Pinpoint the cell where the given text exists, returning its [X, Y] midpoint coordinate. 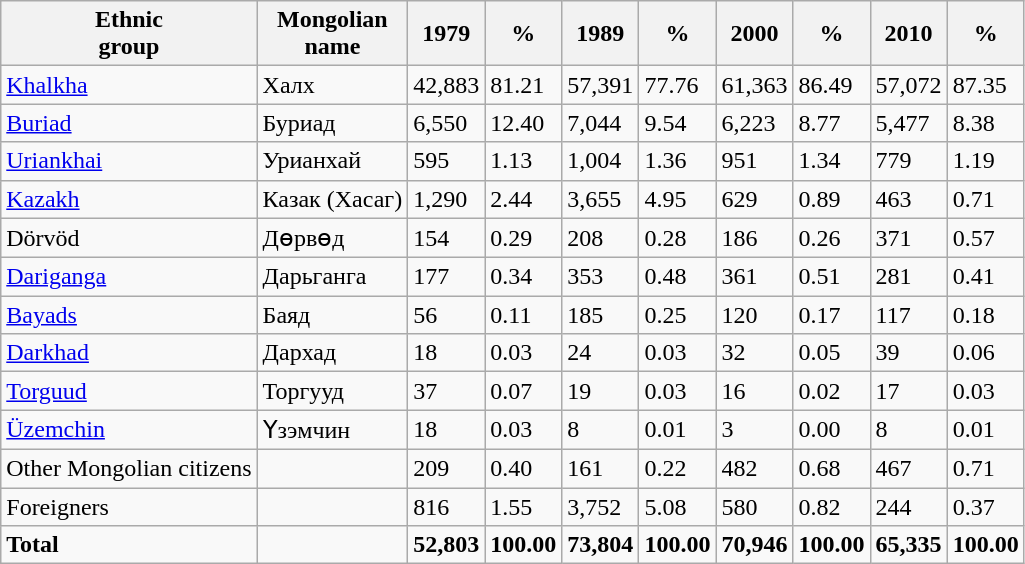
595 [446, 161]
Халх [332, 85]
2010 [908, 34]
Other Mongolian citizens [129, 468]
1979 [446, 34]
86.49 [832, 85]
0.29 [524, 238]
0.57 [986, 238]
Darkhad [129, 353]
0.17 [832, 315]
361 [754, 277]
Ethnicgroup [129, 34]
81.21 [524, 85]
Khalkha [129, 85]
208 [600, 238]
0.02 [832, 391]
629 [754, 199]
186 [754, 238]
Total [129, 545]
3,655 [600, 199]
6,550 [446, 123]
281 [908, 277]
816 [446, 507]
24 [600, 353]
4.95 [678, 199]
5,477 [908, 123]
0.25 [678, 315]
Bayads [129, 315]
57,391 [600, 85]
2000 [754, 34]
87.35 [986, 85]
Buriad [129, 123]
0.34 [524, 277]
39 [908, 353]
120 [754, 315]
1,290 [446, 199]
209 [446, 468]
0.37 [986, 507]
371 [908, 238]
52,803 [446, 545]
0.06 [986, 353]
0.18 [986, 315]
Казак (Хасаг) [332, 199]
Foreigners [129, 507]
580 [754, 507]
951 [754, 161]
244 [908, 507]
9.54 [678, 123]
77.76 [678, 85]
Torguud [129, 391]
1.34 [832, 161]
185 [600, 315]
Урианхай [332, 161]
Dariganga [129, 277]
65,335 [908, 545]
1.55 [524, 507]
0.26 [832, 238]
0.82 [832, 507]
0.28 [678, 238]
Буриад [332, 123]
Kazakh [129, 199]
1.13 [524, 161]
61,363 [754, 85]
0.51 [832, 277]
154 [446, 238]
1,004 [600, 161]
Торгууд [332, 391]
16 [754, 391]
Uriankhai [129, 161]
1989 [600, 34]
482 [754, 468]
Üzemchin [129, 430]
Баяд [332, 315]
1.19 [986, 161]
0.41 [986, 277]
5.08 [678, 507]
3 [754, 430]
8.38 [986, 123]
0.00 [832, 430]
70,946 [754, 545]
17 [908, 391]
57,072 [908, 85]
0.48 [678, 277]
2.44 [524, 199]
Үзэмчин [332, 430]
0.07 [524, 391]
0.89 [832, 199]
0.22 [678, 468]
0.68 [832, 468]
6,223 [754, 123]
42,883 [446, 85]
12.40 [524, 123]
56 [446, 315]
Mongolianname [332, 34]
19 [600, 391]
37 [446, 391]
1.36 [678, 161]
0.40 [524, 468]
177 [446, 277]
0.11 [524, 315]
117 [908, 315]
Дөрвөд [332, 238]
Dörvöd [129, 238]
8.77 [832, 123]
0.05 [832, 353]
463 [908, 199]
73,804 [600, 545]
32 [754, 353]
353 [600, 277]
467 [908, 468]
Дарьганга [332, 277]
3,752 [600, 507]
161 [600, 468]
779 [908, 161]
7,044 [600, 123]
Дархад [332, 353]
